Return the [X, Y] coordinate for the center point of the cell that contains the specified text.  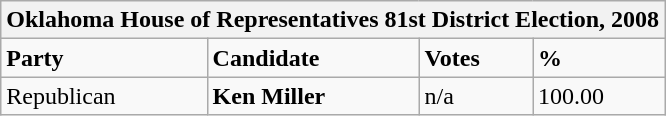
Oklahoma House of Representatives 81st District Election, 2008 [333, 20]
Ken Miller [313, 96]
Candidate [313, 58]
% [599, 58]
n/a [476, 96]
100.00 [599, 96]
Party [104, 58]
Votes [476, 58]
Republican [104, 96]
